Find where the given text appears and provide that cell's center as [X, Y] coordinate. 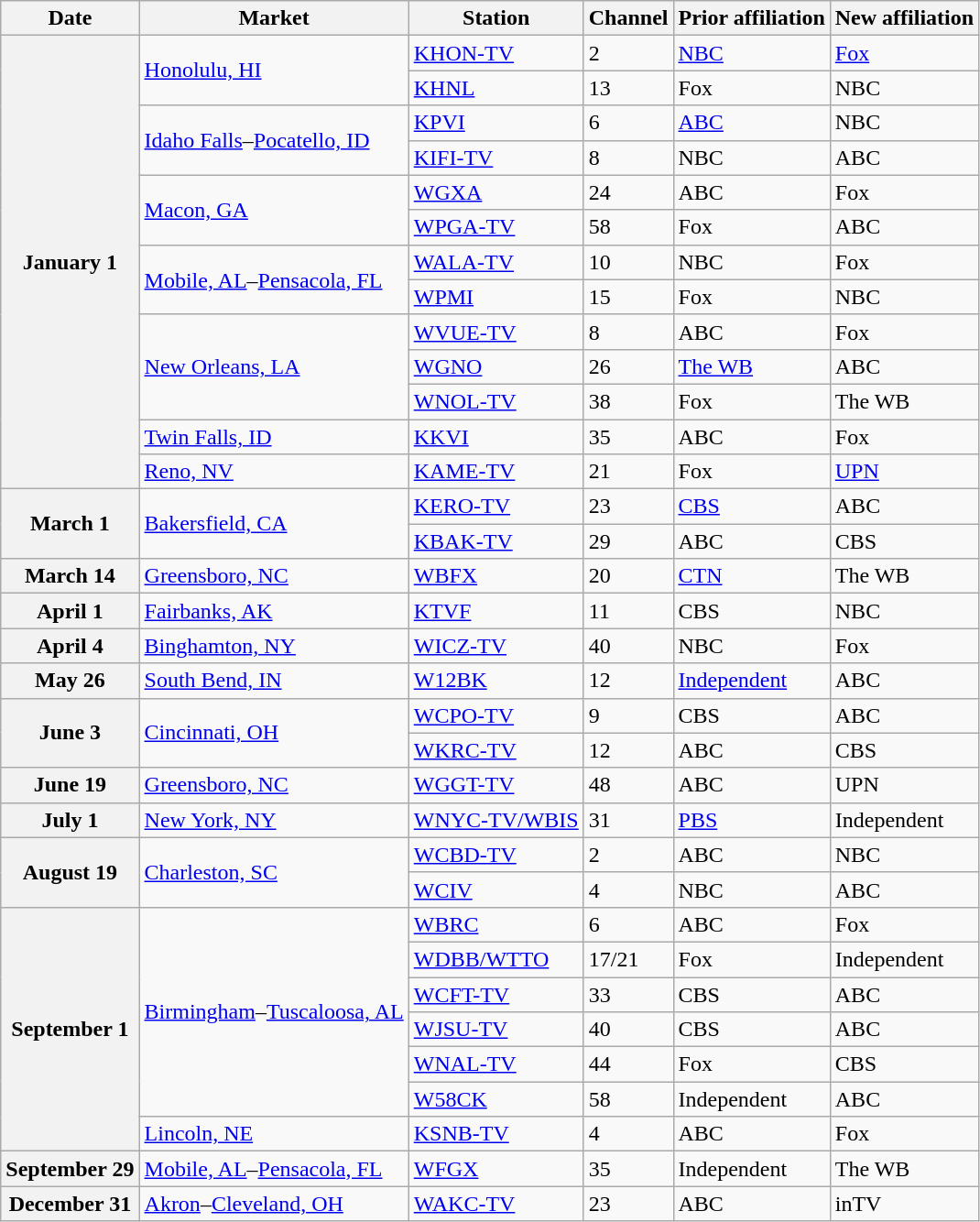
31 [628, 820]
June 3 [70, 733]
March 14 [70, 576]
WALA-TV [496, 262]
Bakersfield, CA [274, 524]
WJSU-TV [496, 1030]
Lincoln, NE [274, 1134]
WCBD-TV [496, 855]
KKVI [496, 437]
Prior affiliation [751, 18]
26 [628, 366]
Cincinnati, OH [274, 733]
WPGA-TV [496, 227]
Twin Falls, ID [274, 437]
New affiliation [904, 18]
38 [628, 401]
KTVF [496, 611]
WGXA [496, 192]
May 26 [70, 681]
KAME-TV [496, 472]
KERO-TV [496, 507]
11 [628, 611]
W12BK [496, 681]
Honolulu, HI [274, 71]
WAKC-TV [496, 1204]
24 [628, 192]
WNAL-TV [496, 1064]
KSNB-TV [496, 1134]
January 1 [70, 262]
WICZ-TV [496, 646]
48 [628, 785]
Macon, GA [274, 210]
Fairbanks, AK [274, 611]
9 [628, 715]
WDBB/WTTO [496, 959]
W58CK [496, 1099]
inTV [904, 1204]
New Orleans, LA [274, 366]
Idaho Falls–Pocatello, ID [274, 140]
29 [628, 541]
15 [628, 297]
KBAK-TV [496, 541]
WKRC-TV [496, 750]
April 4 [70, 646]
KHNL [496, 88]
Birmingham–Tuscaloosa, AL [274, 1011]
PBS [751, 820]
Reno, NV [274, 472]
WCIV [496, 889]
WVUE-TV [496, 332]
WCFT-TV [496, 994]
KIFI-TV [496, 158]
July 1 [70, 820]
WNOL-TV [496, 401]
WBFX [496, 576]
April 1 [70, 611]
March 1 [70, 524]
Market [274, 18]
CTN [751, 576]
August 19 [70, 872]
KHON-TV [496, 53]
Binghamton, NY [274, 646]
Channel [628, 18]
10 [628, 262]
June 19 [70, 785]
13 [628, 88]
33 [628, 994]
21 [628, 472]
New York, NY [274, 820]
20 [628, 576]
KPVI [496, 123]
WFGX [496, 1169]
WPMI [496, 297]
September 1 [70, 1029]
Station [496, 18]
Akron–Cleveland, OH [274, 1204]
December 31 [70, 1204]
WGNO [496, 366]
Date [70, 18]
17/21 [628, 959]
WNYC-TV/WBIS [496, 820]
WGGT-TV [496, 785]
September 29 [70, 1169]
44 [628, 1064]
South Bend, IN [274, 681]
Charleston, SC [274, 872]
WBRC [496, 924]
WCPO-TV [496, 715]
